Provide the [X, Y] coordinate of the cell's center where the given text is located.  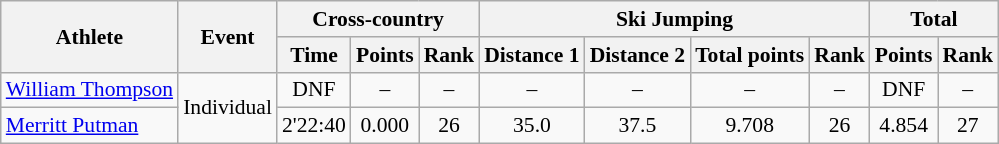
Athlete [90, 36]
35.0 [532, 126]
37.5 [638, 126]
Event [228, 36]
William Thompson [90, 90]
Individual [228, 108]
Merritt Putman [90, 126]
Distance 2 [638, 55]
4.854 [904, 126]
Time [314, 55]
9.708 [750, 126]
27 [968, 126]
Total [934, 19]
Ski Jumping [674, 19]
2'22:40 [314, 126]
Distance 1 [532, 55]
0.000 [385, 126]
Total points [750, 55]
Cross-country [378, 19]
